For the text-containing cell, return its midpoint in [X, Y] coordinate format. 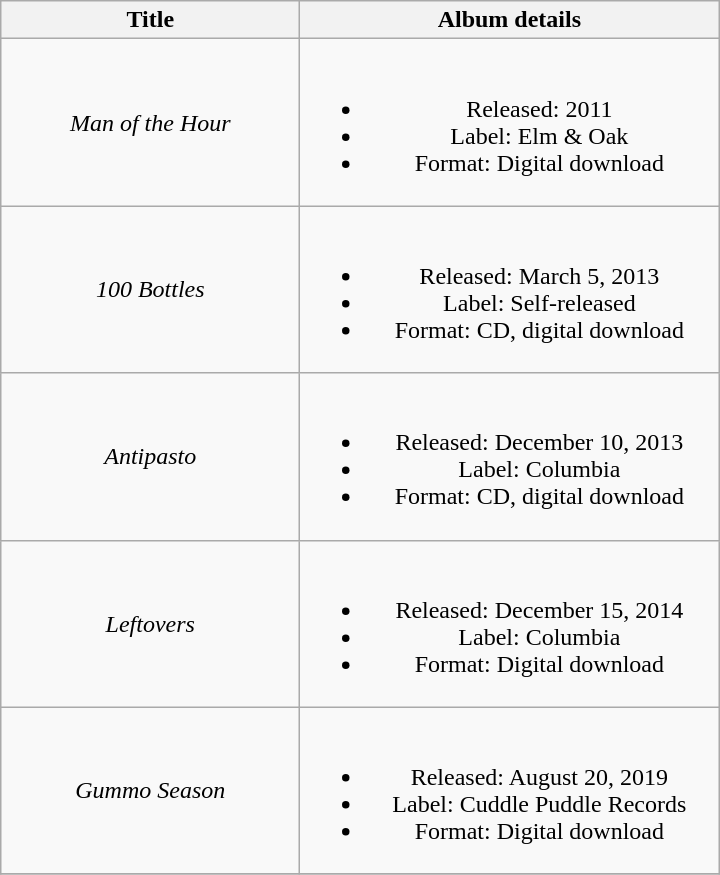
Gummo Season [150, 790]
Title [150, 20]
100 Bottles [150, 290]
Released: August 20, 2019Label: Cuddle Puddle RecordsFormat: Digital download [510, 790]
Album details [510, 20]
Man of the Hour [150, 122]
Released: December 15, 2014Label: ColumbiaFormat: Digital download [510, 624]
Antipasto [150, 456]
Leftovers [150, 624]
Released: March 5, 2013Label: Self-releasedFormat: CD, digital download [510, 290]
Released: 2011Label: Elm & OakFormat: Digital download [510, 122]
Released: December 10, 2013Label: ColumbiaFormat: CD, digital download [510, 456]
